Capture the cell that displays the provided text and extract its [X, Y] central coordinate. 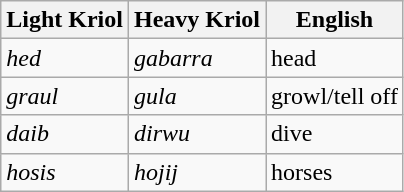
horses [335, 172]
daib [65, 134]
hosis [65, 172]
English [335, 20]
hojij [196, 172]
gabarra [196, 58]
hed [65, 58]
head [335, 58]
Light Kriol [65, 20]
growl/tell off [335, 96]
Heavy Kriol [196, 20]
gula [196, 96]
graul [65, 96]
dirwu [196, 134]
dive [335, 134]
